Determine the [x, y] coordinate at the center of the cell enclosing the given text.  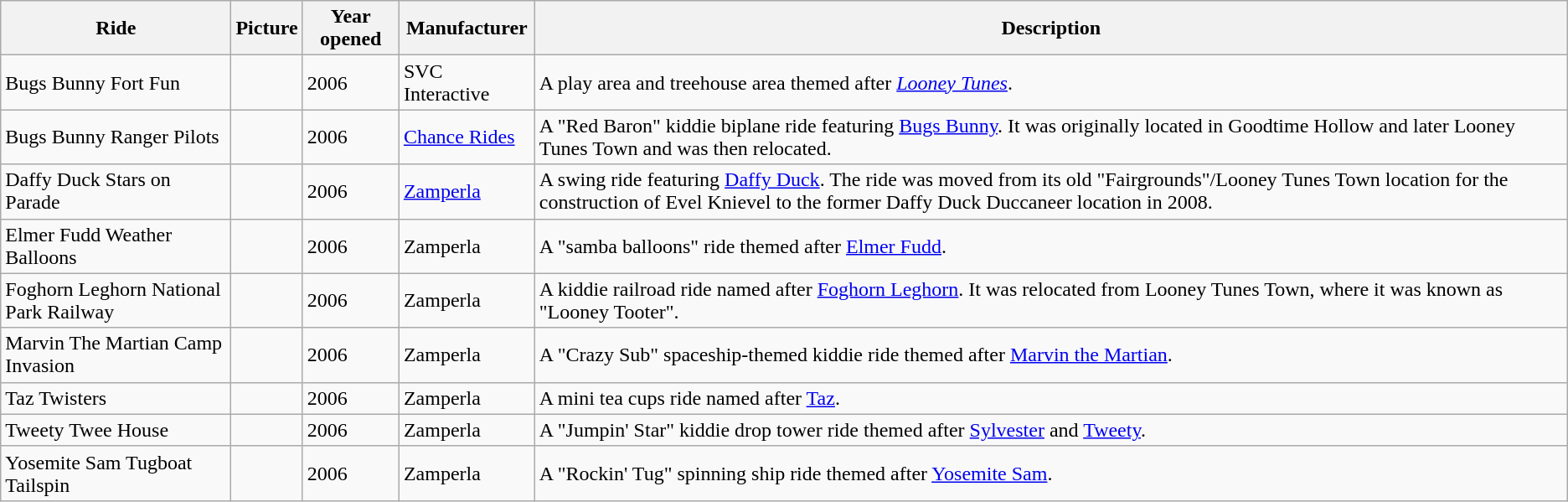
A "Rockin' Tug" spinning ship ride themed after Yosemite Sam. [1050, 473]
A "Jumpin' Star" kiddie drop tower ride themed after Sylvester and Tweety. [1050, 430]
Daffy Duck Stars on Parade [116, 191]
Tweety Twee House [116, 430]
A kiddie railroad ride named after Foghorn Leghorn. It was relocated from Looney Tunes Town, where it was known as "Looney Tooter". [1050, 300]
Elmer Fudd Weather Balloons [116, 246]
Foghorn Leghorn National Park Railway [116, 300]
Marvin The Martian Camp Invasion [116, 355]
A "samba balloons" ride themed after Elmer Fudd. [1050, 246]
A "Crazy Sub" spaceship-themed kiddie ride themed after Marvin the Martian. [1050, 355]
Description [1050, 28]
Ride [116, 28]
Yosemite Sam Tugboat Tailspin [116, 473]
Bugs Bunny Ranger Pilots [116, 137]
Bugs Bunny Fort Fun [116, 82]
Year opened [350, 28]
A play area and treehouse area themed after Looney Tunes. [1050, 82]
SVC Interactive [467, 82]
Chance Rides [467, 137]
A mini tea cups ride named after Taz. [1050, 398]
Picture [266, 28]
Taz Twisters [116, 398]
Manufacturer [467, 28]
